Determine the [x, y] coordinate at the center of the cell enclosing the given text.  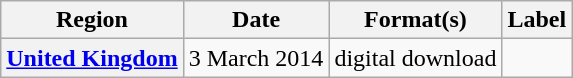
digital download [416, 58]
Format(s) [416, 20]
Label [537, 20]
3 March 2014 [256, 58]
United Kingdom [92, 58]
Date [256, 20]
Region [92, 20]
